Determine the [x, y] coordinate at the center of the cell enclosing the given text.  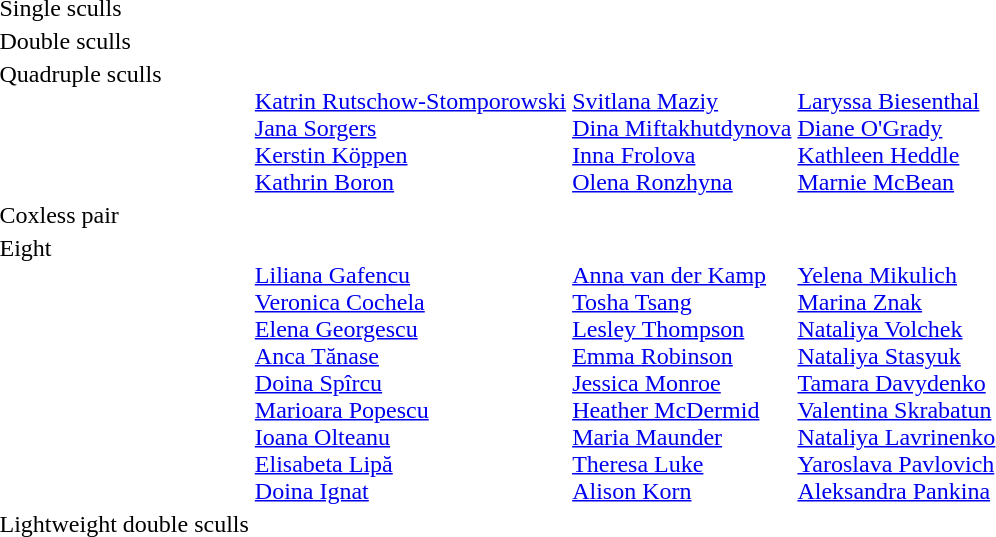
Liliana GafencuVeronica CochelaElena GeorgescuAnca TănaseDoina SpîrcuMarioara PopescuIoana OlteanuElisabeta LipăDoina Ignat [410, 370]
Anna van der KampTosha TsangLesley ThompsonEmma RobinsonJessica MonroeHeather McDermidMaria MaunderTheresa LukeAlison Korn [682, 370]
Svitlana MaziyDina MiftakhutdynovaInna FrolovaOlena Ronzhyna [682, 128]
Katrin Rutschow-StomporowskiJana SorgersKerstin KöppenKathrin Boron [410, 128]
